Find where the given text appears and provide that cell's center as (X, Y) coordinate. 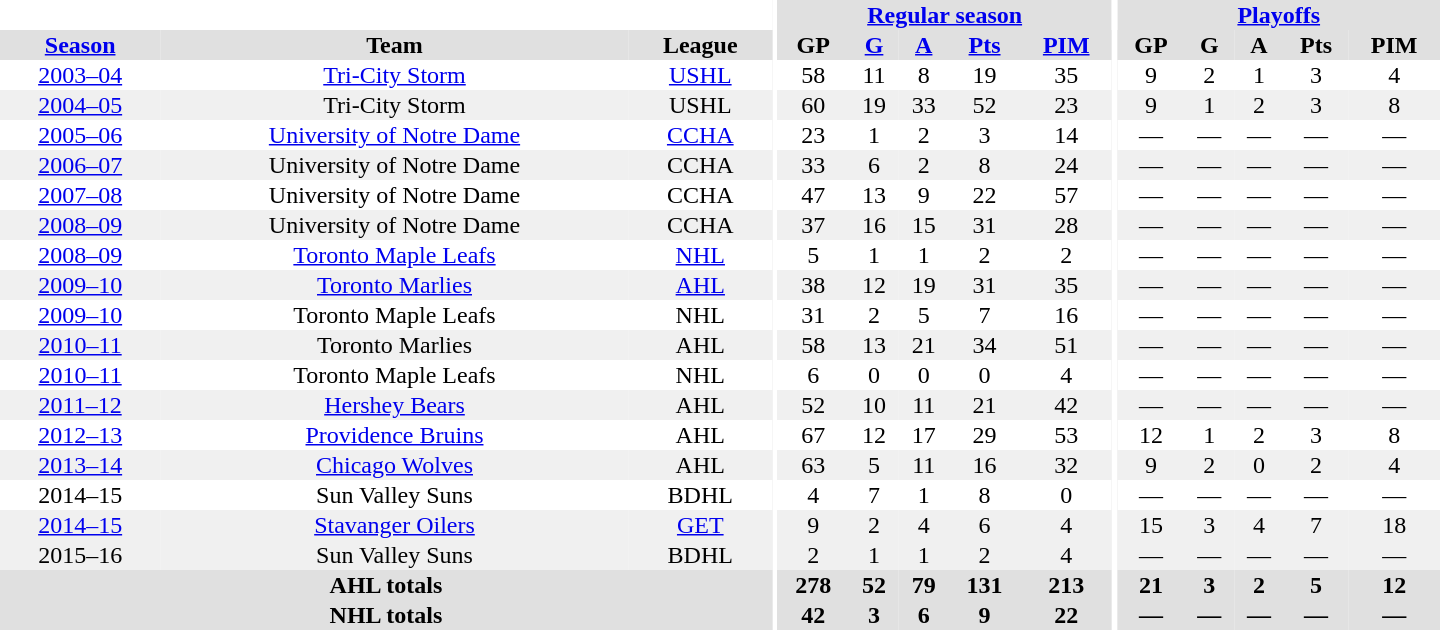
2007–08 (80, 195)
18 (1394, 525)
League (700, 45)
10 (874, 405)
60 (813, 105)
2013–14 (80, 465)
67 (813, 435)
Team (394, 45)
53 (1066, 435)
131 (985, 585)
17 (924, 435)
Providence Bruins (394, 435)
2004–05 (80, 105)
2003–04 (80, 75)
28 (1066, 225)
24 (1066, 165)
Hershey Bears (394, 405)
GET (700, 525)
32 (1066, 465)
51 (1066, 345)
Chicago Wolves (394, 465)
Playoffs (1278, 15)
2006–07 (80, 165)
Regular season (944, 15)
2005–06 (80, 135)
14 (1066, 135)
63 (813, 465)
47 (813, 195)
213 (1066, 585)
29 (985, 435)
38 (813, 285)
2015–16 (80, 555)
278 (813, 585)
2011–12 (80, 405)
34 (985, 345)
57 (1066, 195)
Season (80, 45)
NHL totals (386, 615)
Stavanger Oilers (394, 525)
37 (813, 225)
2012–13 (80, 435)
AHL totals (386, 585)
79 (924, 585)
